From the cell containing the given text, extract its center point as (x, y) coordinate. 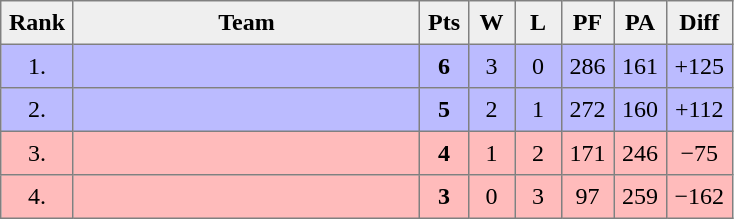
4. (38, 197)
4 (444, 153)
259 (640, 197)
171 (587, 153)
Rank (38, 23)
161 (640, 66)
W (491, 23)
Pts (444, 23)
97 (587, 197)
246 (640, 153)
6 (444, 66)
5 (444, 110)
−75 (699, 153)
+112 (699, 110)
Diff (699, 23)
160 (640, 110)
272 (587, 110)
1. (38, 66)
L (538, 23)
3. (38, 153)
+125 (699, 66)
2. (38, 110)
−162 (699, 197)
Team (246, 23)
PA (640, 23)
286 (587, 66)
PF (587, 23)
